Return the [x, y] coordinate for the center point of the cell that contains the specified text.  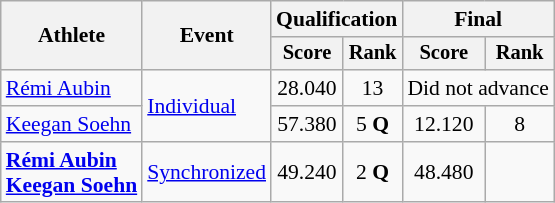
57.380 [307, 124]
Final [478, 19]
2 Q [373, 172]
12.120 [444, 124]
Rémi Aubin [72, 88]
13 [373, 88]
Individual [206, 106]
Athlete [72, 36]
Rémi AubinKeegan Soehn [72, 172]
28.040 [307, 88]
8 [520, 124]
49.240 [307, 172]
Keegan Soehn [72, 124]
Did not advance [478, 88]
48.480 [444, 172]
Synchronized [206, 172]
Qualification [336, 19]
5 Q [373, 124]
Event [206, 36]
